Return the (x, y) coordinate for the center point of the cell that contains the specified text.  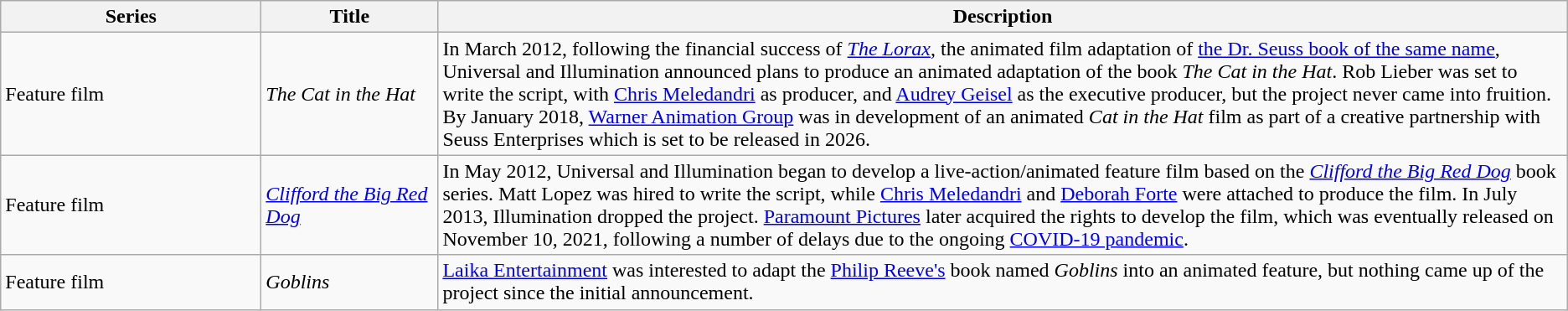
Description (1003, 17)
The Cat in the Hat (350, 94)
Goblins (350, 282)
Title (350, 17)
Series (131, 17)
Clifford the Big Red Dog (350, 205)
